Detect which cell encompasses the target text, then output its [X, Y] center coordinate. 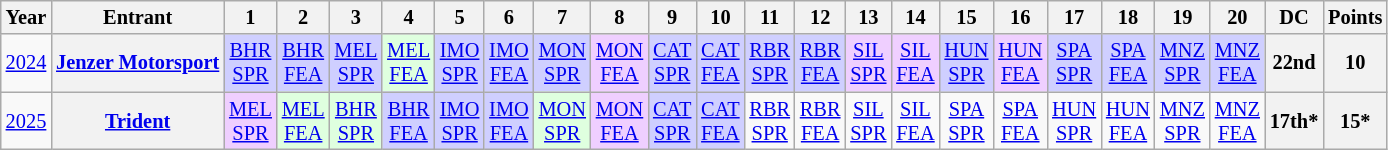
16 [1020, 17]
15 [967, 17]
9 [672, 17]
2 [304, 17]
Trident [138, 121]
5 [460, 17]
4 [408, 17]
2024 [26, 63]
Points [1355, 17]
19 [1182, 17]
Entrant [138, 17]
8 [620, 17]
3 [356, 17]
2025 [26, 121]
14 [915, 17]
7 [562, 17]
22nd [1294, 63]
1 [250, 17]
Year [26, 17]
13 [868, 17]
Jenzer Motorsport [138, 63]
20 [1238, 17]
17 [1074, 17]
17th* [1294, 121]
15* [1355, 121]
11 [769, 17]
6 [508, 17]
12 [820, 17]
18 [1128, 17]
DC [1294, 17]
